Return [X, Y] of the center of cell containing provided text 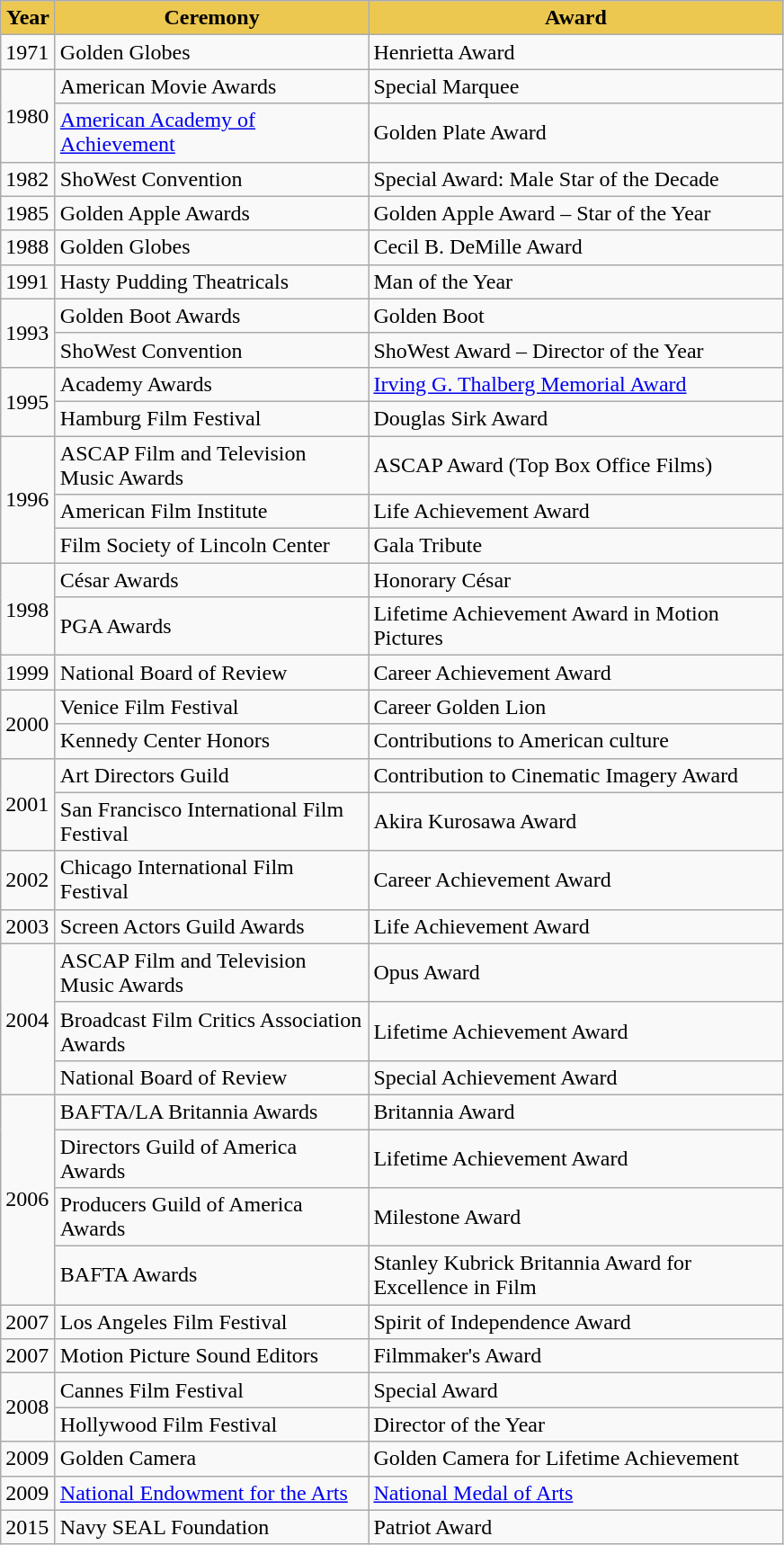
Man of the Year [575, 281]
Screen Actors Guild Awards [212, 926]
Kennedy Center Honors [212, 741]
Motion Picture Sound Editors [212, 1356]
1993 [29, 333]
2004 [29, 1019]
Navy SEAL Foundation [212, 1527]
Hasty Pudding Theatricals [212, 281]
1982 [29, 179]
Milestone Award [575, 1218]
2008 [29, 1407]
Golden Boot Awards [212, 316]
1999 [29, 673]
Career Golden Lion [575, 707]
Hamburg Film Festival [212, 418]
2006 [29, 1200]
Stanley Kubrick Britannia Award for Excellence in Film [575, 1275]
San Francisco International Film Festival [212, 822]
Contribution to Cinematic Imagery Award [575, 775]
National Endowment for the Arts [212, 1493]
National Medal of Arts [575, 1493]
Chicago International Film Festival [212, 880]
Douglas Sirk Award [575, 418]
American Film Institute [212, 512]
Special Achievement Award [575, 1077]
Ceremony [212, 18]
Golden Plate Award [575, 133]
Hollywood Film Festival [212, 1424]
Henrietta Award [575, 52]
Los Angeles Film Festival [212, 1322]
Special Marquee [575, 86]
Film Society of Lincoln Center [212, 546]
PGA Awards [212, 626]
BAFTA/LA Britannia Awards [212, 1112]
Award [575, 18]
1991 [29, 281]
1998 [29, 610]
BAFTA Awards [212, 1275]
Gala Tribute [575, 546]
ASCAP Award (Top Box Office Films) [575, 464]
1985 [29, 213]
Special Award [575, 1390]
Golden Apple Awards [212, 213]
Honorary César [575, 580]
Golden Boot [575, 316]
Art Directors Guild [212, 775]
Year [29, 18]
Filmmaker's Award [575, 1356]
Cecil B. DeMille Award [575, 247]
Academy Awards [212, 384]
American Academy of Achievement [212, 133]
Irving G. Thalberg Memorial Award [575, 384]
Spirit of Independence Award [575, 1322]
Special Award: Male Star of the Decade [575, 179]
1988 [29, 247]
Cannes Film Festival [212, 1390]
2002 [29, 880]
1995 [29, 401]
Opus Award [575, 973]
Contributions to American culture [575, 741]
1971 [29, 52]
Golden Camera [212, 1459]
ShoWest Award – Director of the Year [575, 350]
César Awards [212, 580]
1980 [29, 115]
Patriot Award [575, 1527]
Akira Kurosawa Award [575, 822]
Golden Camera for Lifetime Achievement [575, 1459]
2000 [29, 724]
Directors Guild of America Awards [212, 1158]
Director of the Year [575, 1424]
Producers Guild of America Awards [212, 1218]
1996 [29, 498]
2015 [29, 1527]
American Movie Awards [212, 86]
Britannia Award [575, 1112]
Lifetime Achievement Award in Motion Pictures [575, 626]
Broadcast Film Critics Association Awards [212, 1031]
2003 [29, 926]
2001 [29, 804]
Venice Film Festival [212, 707]
Golden Apple Award – Star of the Year [575, 213]
